Locate the cell with the specified text and output its [x, y] center coordinate. 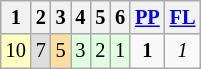
7 [41, 51]
10 [16, 51]
6 [120, 17]
FL [183, 17]
4 [80, 17]
PP [148, 17]
